For the text-containing cell, return its midpoint in [X, Y] coordinate format. 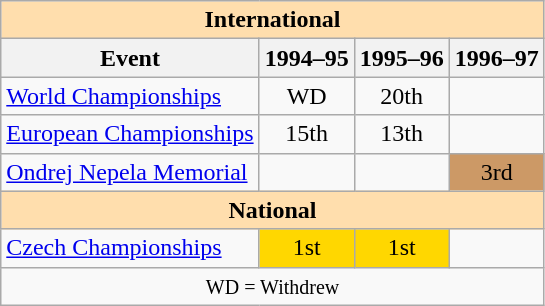
3rd [496, 172]
International [273, 20]
European Championships [130, 134]
20th [402, 96]
1995–96 [402, 58]
WD [306, 96]
Czech Championships [130, 248]
1994–95 [306, 58]
13th [402, 134]
1996–97 [496, 58]
WD = Withdrew [273, 286]
National [273, 210]
World Championships [130, 96]
15th [306, 134]
Event [130, 58]
Ondrej Nepela Memorial [130, 172]
